For the text-containing cell, return its midpoint in [x, y] coordinate format. 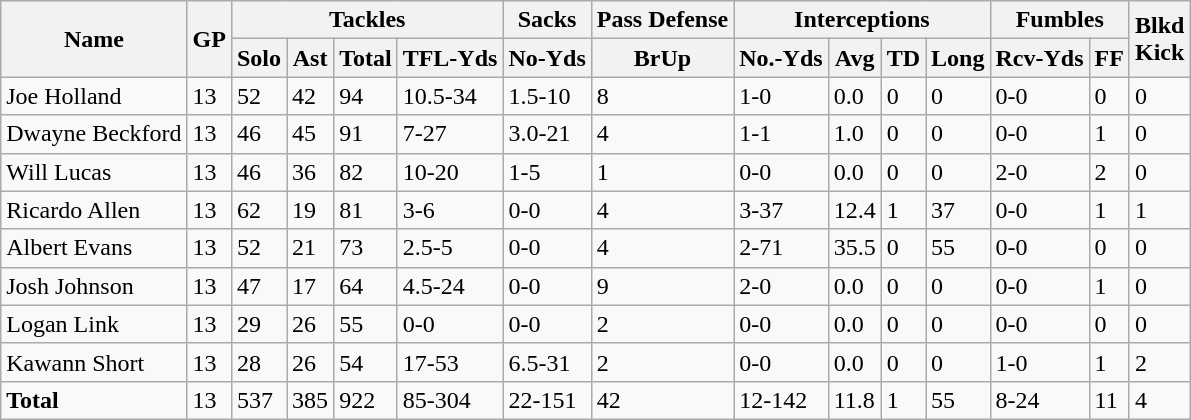
Rcv-Yds [1040, 58]
11 [1109, 400]
2.5-5 [450, 248]
Long [958, 58]
Interceptions [862, 20]
1.5-10 [547, 96]
37 [958, 210]
4.5-24 [450, 286]
36 [310, 172]
8-24 [1040, 400]
Ast [310, 58]
Joe Holland [94, 96]
Solo [258, 58]
28 [258, 362]
62 [258, 210]
8 [662, 96]
Dwayne Beckford [94, 134]
Kawann Short [94, 362]
82 [366, 172]
Name [94, 39]
922 [366, 400]
FF [1109, 58]
54 [366, 362]
1.0 [854, 134]
47 [258, 286]
12-142 [781, 400]
17 [310, 286]
10-20 [450, 172]
3.0-21 [547, 134]
Avg [854, 58]
GP [209, 39]
21 [310, 248]
No-Yds [547, 58]
Tackles [366, 20]
29 [258, 324]
10.5-34 [450, 96]
85-304 [450, 400]
7-27 [450, 134]
TD [903, 58]
Ricardo Allen [94, 210]
BrUp [662, 58]
73 [366, 248]
TFL-Yds [450, 58]
64 [366, 286]
BlkdKick [1159, 39]
35.5 [854, 248]
17-53 [450, 362]
12.4 [854, 210]
2-71 [781, 248]
Will Lucas [94, 172]
1-5 [547, 172]
6.5-31 [547, 362]
Albert Evans [94, 248]
1-1 [781, 134]
19 [310, 210]
Pass Defense [662, 20]
91 [366, 134]
Logan Link [94, 324]
11.8 [854, 400]
81 [366, 210]
94 [366, 96]
385 [310, 400]
No.-Yds [781, 58]
Josh Johnson [94, 286]
3-6 [450, 210]
9 [662, 286]
22-151 [547, 400]
537 [258, 400]
3-37 [781, 210]
Sacks [547, 20]
Fumbles [1060, 20]
45 [310, 134]
